Find where the given text appears and provide that cell's center as (x, y) coordinate. 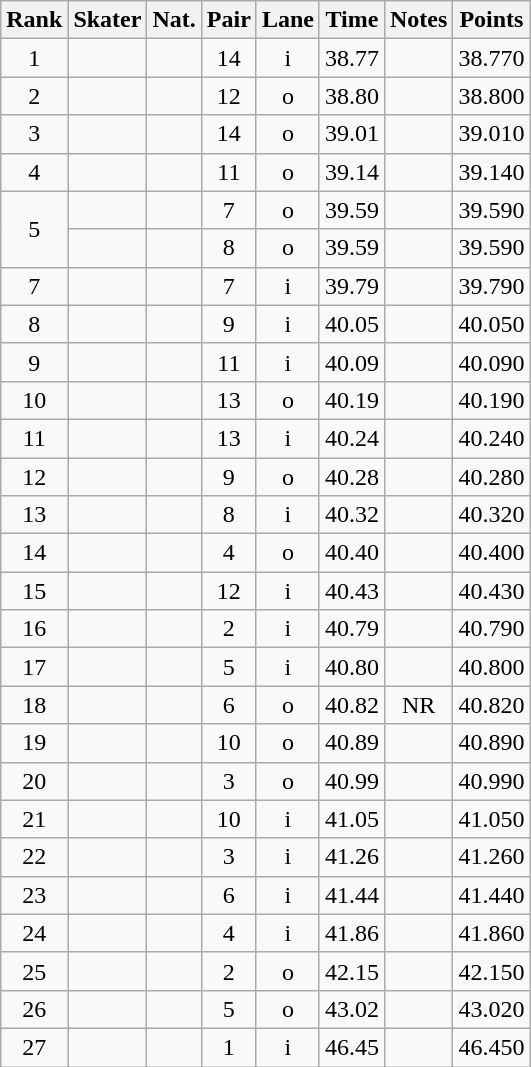
27 (34, 1047)
41.26 (352, 857)
38.80 (352, 96)
Notes (418, 20)
40.09 (352, 362)
21 (34, 819)
39.14 (352, 172)
20 (34, 781)
43.02 (352, 1009)
40.79 (352, 629)
40.99 (352, 781)
39.790 (492, 286)
40.19 (352, 400)
42.150 (492, 971)
40.800 (492, 667)
41.86 (352, 933)
40.320 (492, 515)
Skater (108, 20)
38.800 (492, 96)
40.820 (492, 705)
39.010 (492, 134)
22 (34, 857)
40.890 (492, 743)
Points (492, 20)
40.790 (492, 629)
26 (34, 1009)
Nat. (174, 20)
40.40 (352, 553)
23 (34, 895)
41.440 (492, 895)
38.77 (352, 58)
15 (34, 591)
Lane (288, 20)
39.140 (492, 172)
40.430 (492, 591)
40.89 (352, 743)
41.860 (492, 933)
24 (34, 933)
43.020 (492, 1009)
17 (34, 667)
40.090 (492, 362)
41.05 (352, 819)
38.770 (492, 58)
Rank (34, 20)
16 (34, 629)
39.01 (352, 134)
NR (418, 705)
40.190 (492, 400)
Time (352, 20)
40.990 (492, 781)
41.050 (492, 819)
46.45 (352, 1047)
40.24 (352, 438)
25 (34, 971)
41.260 (492, 857)
40.05 (352, 324)
40.32 (352, 515)
18 (34, 705)
40.43 (352, 591)
40.400 (492, 553)
40.050 (492, 324)
46.450 (492, 1047)
19 (34, 743)
40.240 (492, 438)
Pair (228, 20)
40.28 (352, 477)
40.82 (352, 705)
39.79 (352, 286)
40.80 (352, 667)
42.15 (352, 971)
40.280 (492, 477)
41.44 (352, 895)
